Find where the given text appears and provide that cell's center as (X, Y) coordinate. 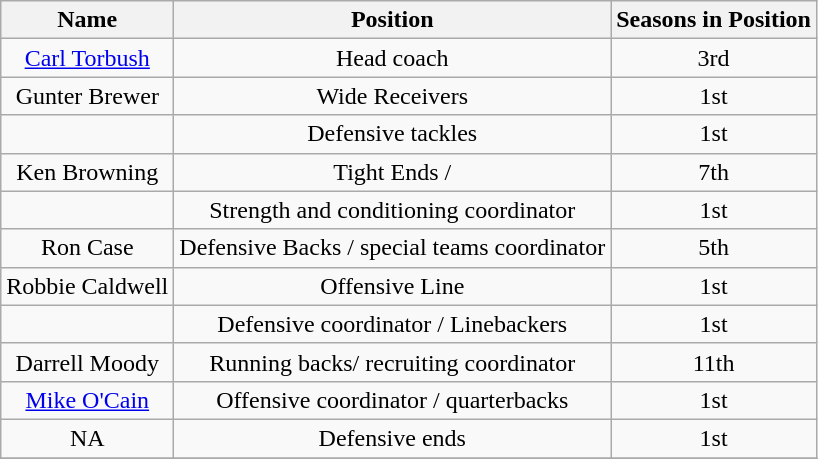
Name (88, 20)
Carl Torbush (88, 58)
Robbie Caldwell (88, 286)
11th (714, 362)
Darrell Moody (88, 362)
Mike O'Cain (88, 400)
Defensive ends (392, 438)
Wide Receivers (392, 96)
Offensive coordinator / quarterbacks (392, 400)
Offensive Line (392, 286)
5th (714, 248)
NA (88, 438)
Tight Ends / (392, 172)
Head coach (392, 58)
Position (392, 20)
7th (714, 172)
Gunter Brewer (88, 96)
Seasons in Position (714, 20)
Ron Case (88, 248)
Running backs/ recruiting coordinator (392, 362)
3rd (714, 58)
Defensive Backs / special teams coordinator (392, 248)
Ken Browning (88, 172)
Defensive coordinator / Linebackers (392, 324)
Strength and conditioning coordinator (392, 210)
Defensive tackles (392, 134)
